Return (x, y) of the center of cell containing provided text 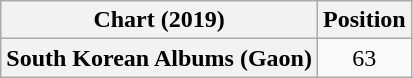
Chart (2019) (160, 20)
Position (364, 20)
63 (364, 58)
South Korean Albums (Gaon) (160, 58)
